Find where the given text appears and provide that cell's center as [X, Y] coordinate. 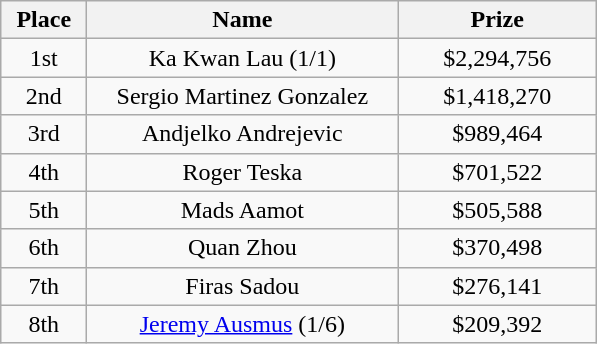
$1,418,270 [498, 96]
Andjelko Andrejevic [242, 134]
Place [44, 20]
$370,498 [498, 248]
Name [242, 20]
Sergio Martinez Gonzalez [242, 96]
5th [44, 210]
$505,588 [498, 210]
Jeremy Ausmus (1/6) [242, 324]
Firas Sadou [242, 286]
6th [44, 248]
3rd [44, 134]
$209,392 [498, 324]
$989,464 [498, 134]
7th [44, 286]
8th [44, 324]
Roger Teska [242, 172]
Ka Kwan Lau (1/1) [242, 58]
$2,294,756 [498, 58]
4th [44, 172]
$276,141 [498, 286]
Quan Zhou [242, 248]
Prize [498, 20]
1st [44, 58]
2nd [44, 96]
Mads Aamot [242, 210]
$701,522 [498, 172]
